Locate the cell with the specified text and output its [X, Y] center coordinate. 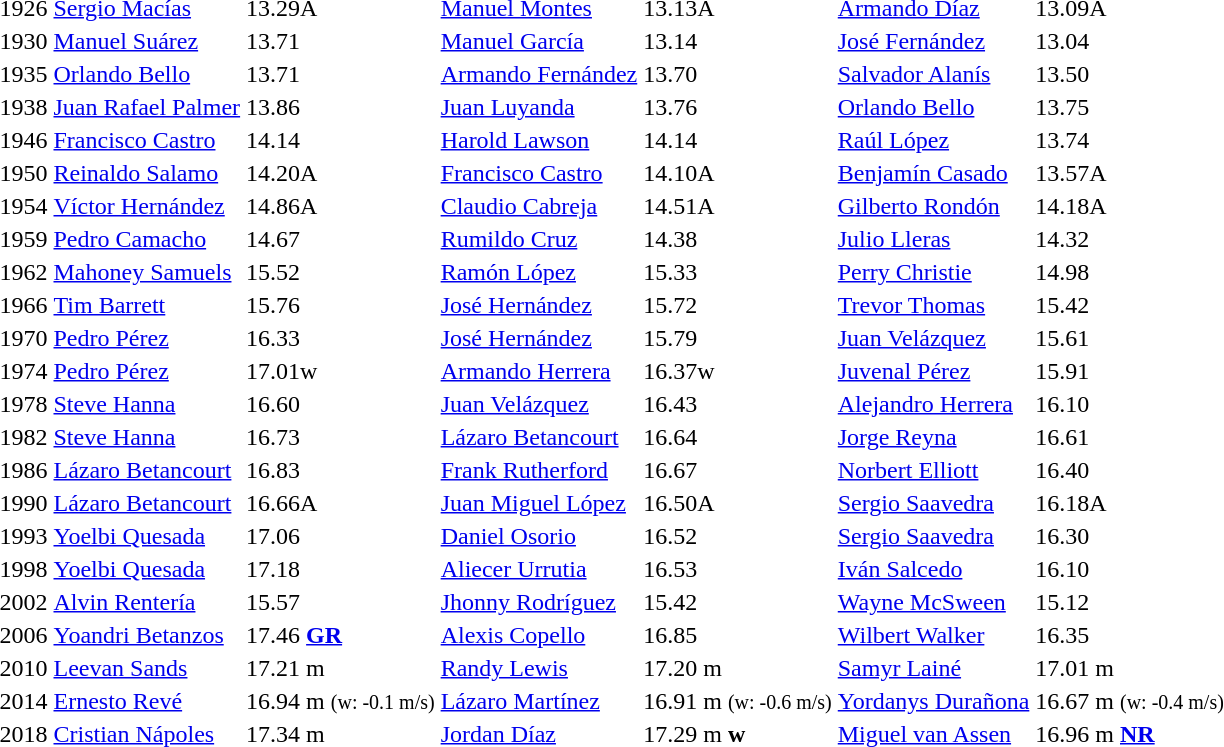
Perry Christie [934, 272]
16.33 [341, 338]
17.46 GR [341, 635]
15.76 [341, 305]
Randy Lewis [539, 668]
16.53 [738, 569]
Salvador Alanís [934, 74]
Ernesto Revé [147, 701]
16.66A [341, 503]
Leevan Sands [147, 668]
15.57 [341, 602]
Juan Luyanda [539, 107]
16.73 [341, 437]
16.64 [738, 437]
Gilberto Rondón [934, 206]
Samyr Lainé [934, 668]
Armando Fernández [539, 74]
15.79 [738, 338]
Raúl López [934, 140]
Norbert Elliott [934, 470]
17.18 [341, 569]
Yoandri Betanzos [147, 635]
Alvin Rentería [147, 602]
Trevor Thomas [934, 305]
Jhonny Rodríguez [539, 602]
Rumildo Cruz [539, 239]
Yordanys Durañona [934, 701]
13.14 [738, 41]
Claudio Cabreja [539, 206]
Juan Miguel López [539, 503]
16.94 m (w: -0.1 m/s) [341, 701]
Mahoney Samuels [147, 272]
14.20A [341, 173]
17.06 [341, 536]
16.67 [738, 470]
14.10A [738, 173]
Julio Lleras [934, 239]
Benjamín Casado [934, 173]
17.20 m [738, 668]
14.51A [738, 206]
Aliecer Urrutia [539, 569]
Frank Rutherford [539, 470]
16.83 [341, 470]
Tim Barrett [147, 305]
14.67 [341, 239]
13.76 [738, 107]
Iván Salcedo [934, 569]
Reinaldo Salamo [147, 173]
14.38 [738, 239]
16.37w [738, 371]
16.60 [341, 404]
Ramón López [539, 272]
Alejandro Herrera [934, 404]
Wayne McSween [934, 602]
17.21 m [341, 668]
16.50A [738, 503]
Alexis Copello [539, 635]
15.52 [341, 272]
Lázaro Martínez [539, 701]
16.91 m (w: -0.6 m/s) [738, 701]
16.85 [738, 635]
15.33 [738, 272]
Armando Herrera [539, 371]
Harold Lawson [539, 140]
Daniel Osorio [539, 536]
Víctor Hernández [147, 206]
Wilbert Walker [934, 635]
Manuel Suárez [147, 41]
15.72 [738, 305]
14.86A [341, 206]
José Fernández [934, 41]
16.43 [738, 404]
13.70 [738, 74]
Juan Rafael Palmer [147, 107]
Jorge Reyna [934, 437]
15.42 [738, 602]
16.52 [738, 536]
Juvenal Pérez [934, 371]
Manuel García [539, 41]
17.01w [341, 371]
13.86 [341, 107]
Pedro Camacho [147, 239]
